Locate the cell with the specified text and output its [x, y] center coordinate. 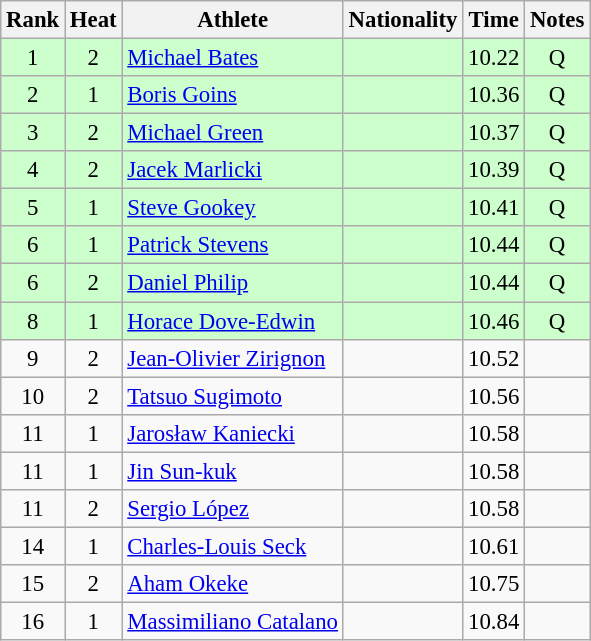
Athlete [232, 20]
10.37 [494, 133]
Steve Gookey [232, 208]
Sergio López [232, 509]
10.41 [494, 208]
Daniel Philip [232, 283]
Time [494, 20]
Nationality [402, 20]
Charles-Louis Seck [232, 546]
Tatsuo Sugimoto [232, 396]
10.56 [494, 396]
5 [33, 208]
3 [33, 133]
10.84 [494, 621]
Patrick Stevens [232, 245]
Jin Sun-kuk [232, 471]
10 [33, 396]
Jarosław Kaniecki [232, 433]
9 [33, 358]
8 [33, 321]
Michael Green [232, 133]
10.22 [494, 58]
10.52 [494, 358]
10.39 [494, 170]
10.75 [494, 584]
Heat [94, 20]
Rank [33, 20]
Jean-Olivier Zirignon [232, 358]
Notes [558, 20]
10.46 [494, 321]
4 [33, 170]
10.61 [494, 546]
Massimiliano Catalano [232, 621]
10.36 [494, 95]
14 [33, 546]
Horace Dove-Edwin [232, 321]
16 [33, 621]
Boris Goins [232, 95]
Michael Bates [232, 58]
Aham Okeke [232, 584]
Jacek Marlicki [232, 170]
15 [33, 584]
